Capture the cell that displays the provided text and extract its [x, y] central coordinate. 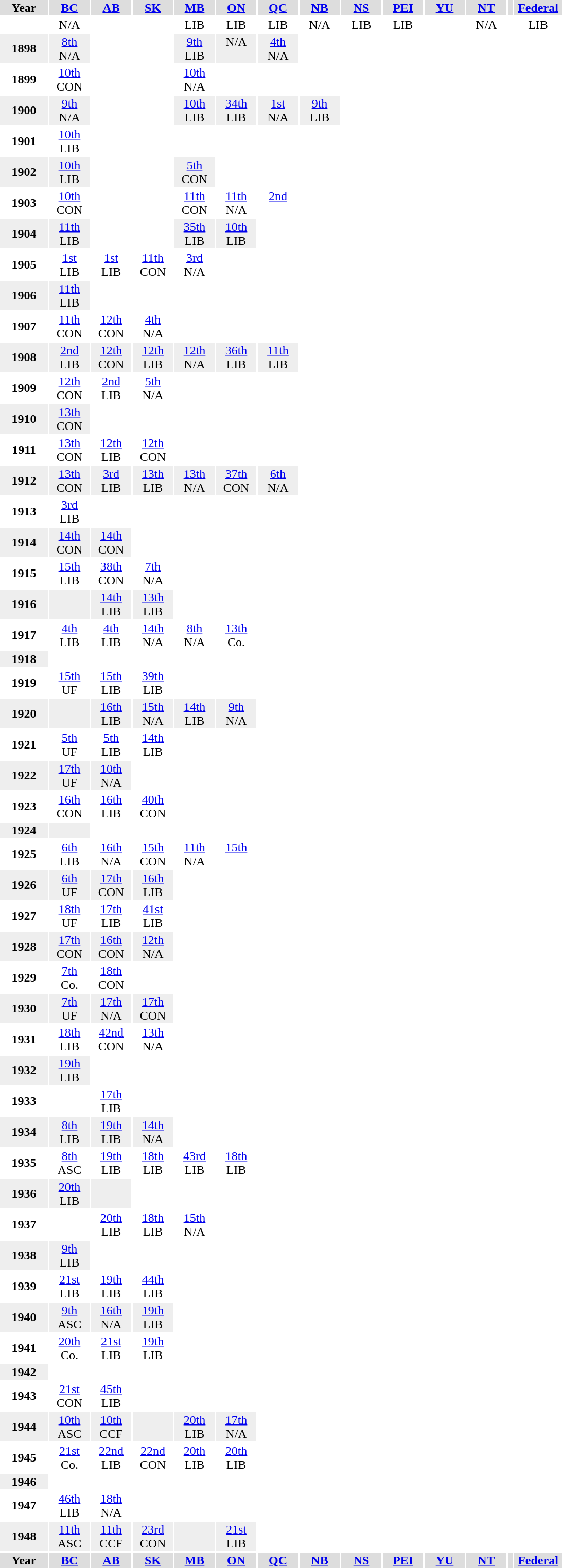
45thLIB [111, 1396]
11thASC [69, 1536]
1900 [24, 110]
1948 [24, 1536]
43rdLIB [195, 1163]
17thUF [69, 776]
11thCCF [111, 1536]
7thUF [69, 1008]
1943 [24, 1396]
1925 [24, 854]
42ndCON [111, 1039]
1945 [24, 1458]
1909 [24, 388]
1907 [24, 326]
7thCo. [69, 977]
3rdN/A [195, 264]
18thCON [111, 977]
6thUF [69, 885]
8thLIB [69, 1132]
18thUF [69, 916]
1898 [24, 48]
1916 [24, 604]
1935 [24, 1163]
1899 [24, 79]
22ndLIB [111, 1458]
36thLIB [236, 357]
6thN/A [278, 480]
1915 [24, 573]
9thASC [69, 1317]
7thN/A [153, 573]
1938 [24, 1255]
1912 [24, 480]
1911 [24, 450]
1930 [24, 1008]
1937 [24, 1224]
1939 [24, 1286]
21stCON [69, 1396]
1922 [24, 776]
1929 [24, 977]
1941 [24, 1348]
41stLIB [153, 916]
1stN/A [278, 110]
1920 [24, 714]
39thLIB [153, 683]
15thCON [153, 854]
10thCCF [111, 1427]
1934 [24, 1132]
20thCo. [69, 1348]
1917 [24, 635]
1932 [24, 1070]
13thCo. [236, 635]
1902 [24, 172]
1924 [24, 830]
1918 [24, 659]
38thCON [111, 573]
1933 [24, 1101]
1901 [24, 141]
1942 [24, 1372]
1923 [24, 807]
35thLIB [195, 234]
40thCON [153, 807]
1904 [24, 234]
1940 [24, 1317]
15th [236, 854]
5thN/A [153, 388]
34thLIB [236, 110]
1928 [24, 947]
37thCON [236, 480]
5thCON [195, 172]
5thUF [69, 745]
1921 [24, 745]
18thN/A [111, 1505]
1919 [24, 683]
15thUF [69, 683]
1931 [24, 1039]
5thLIB [111, 745]
1914 [24, 542]
46thLIB [69, 1505]
1913 [24, 511]
10thASC [69, 1427]
23rdCON [153, 1536]
2nd [278, 203]
8thASC [69, 1163]
1908 [24, 357]
1906 [24, 295]
1936 [24, 1193]
1946 [24, 1482]
1944 [24, 1427]
1903 [24, 203]
1926 [24, 885]
22ndCON [153, 1458]
6thLIB [69, 854]
21stCo. [69, 1458]
1905 [24, 264]
1927 [24, 916]
44thLIB [153, 1286]
1947 [24, 1505]
1910 [24, 419]
